From the cell containing the given text, extract its center point as (x, y) coordinate. 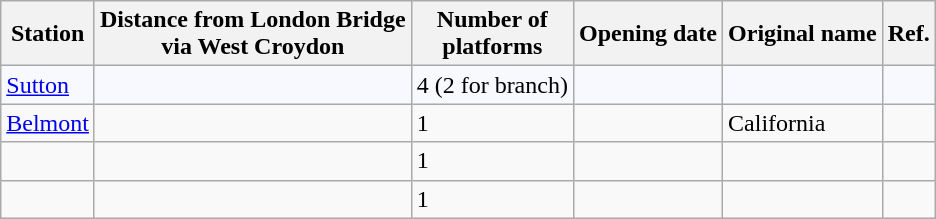
Number ofplatforms (492, 34)
Belmont (48, 123)
Opening date (648, 34)
Station (48, 34)
Original name (803, 34)
Distance from London Bridgevia West Croydon (252, 34)
California (803, 123)
Ref. (908, 34)
Sutton (48, 85)
4 (2 for branch) (492, 85)
